Locate the cell with the specified text and output its (X, Y) center coordinate. 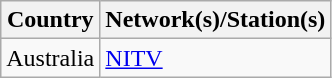
Australia (50, 58)
Country (50, 20)
Network(s)/Station(s) (216, 20)
NITV (216, 58)
